Provide the [x, y] coordinate of the cell's center where the given text is located.  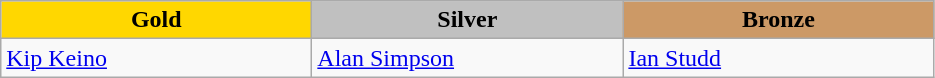
Gold [156, 20]
Silver [468, 20]
Alan Simpson [468, 58]
Kip Keino [156, 58]
Bronze [778, 20]
Ian Studd [778, 58]
